Provide the (X, Y) coordinate of the cell's center where the given text is located.  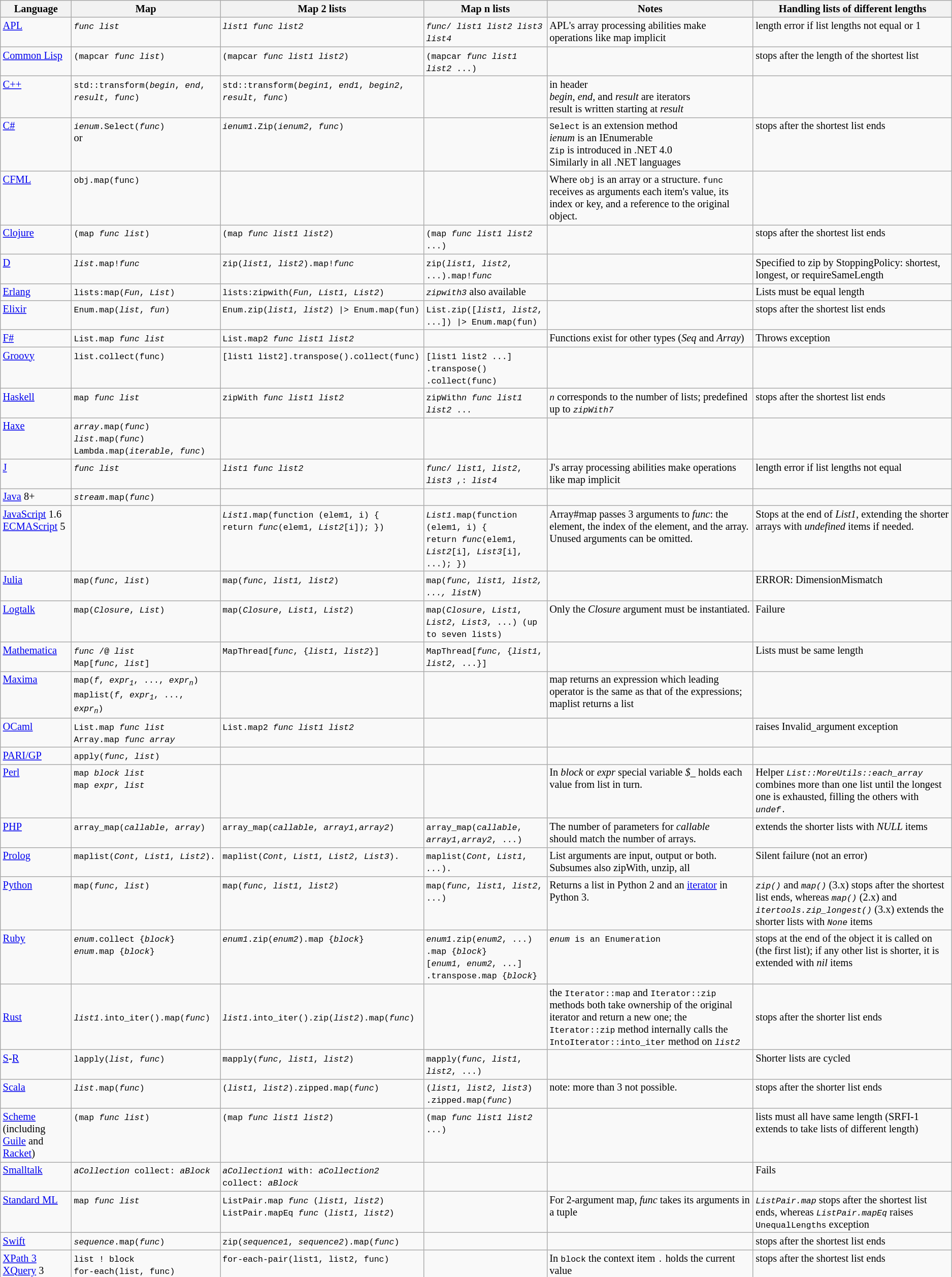
PHP (36, 833)
C# (36, 144)
Notes (650, 9)
S-R (36, 1064)
map(func, list1, list2, ..., listN) (485, 586)
Smalltalk (36, 1176)
list.map!func (146, 269)
(list1, list2, list3).zipped.map(func) (485, 1094)
Python (36, 903)
List1.map(function (elem1, i) { return func(elem1, List2[i], List3[i], ...); }) (485, 538)
enum.collect {block} enum.map {block} (146, 957)
ListPair.map stops after the shortest list ends, whereas ListPair.mapEq raises UnequalLengths exception (852, 1212)
maplist(Cont, List1, ...). (485, 862)
ienum.Select(func)or (146, 144)
Functions exist for other types (Seq and Array) (650, 338)
Map (146, 9)
D (36, 269)
map(Closure, List1, List2) (322, 621)
length error if list lengths not equal (852, 474)
List.map func list Array.map func array (146, 732)
Clojure (36, 239)
Lists must be equal length (852, 292)
func/ list1, list2, list3 ,: list4 (485, 474)
Scala (36, 1094)
extends the shorter lists with NULL items (852, 833)
array_map(callable, array1,array2) (322, 833)
(mapcar func list) (146, 61)
APL's array processing abilities make operations like map implicit (650, 32)
MapThread[func, {list1, list2, ...}] (485, 657)
Groovy (36, 368)
Erlang (36, 292)
enum1.zip(enum2).map {block} (322, 957)
zip(sequence1, sequence2).map(func) (322, 1241)
Fails (852, 1176)
(mapcar func list1 list2 ...) (485, 61)
Scheme (including Guile and Racket) (36, 1135)
list1.into_iter().map(func) (146, 1017)
enum is an Enumeration (650, 957)
length error if list lengths not equal or 1 (852, 32)
Enum.map(list, fun) (146, 315)
The number of parameters for callableshould match the number of arrays. (650, 833)
stream.map(func) (146, 497)
Enum.zip(list1, list2) |> Enum.map(fun) (322, 315)
CFML (36, 198)
func /@ list Map[func, list] (146, 657)
Map n lists (485, 9)
Julia (36, 586)
stops at the end of the object it is called on (the first list); if any other list is shorter, it is extended with nil items (852, 957)
map(Closure, List1, List2, List3, ...) (up to seven lists) (485, 621)
List.map func list (146, 338)
list.collect(func) (146, 368)
Array#map passes 3 arguments to func: the element, the index of the element, and the array. Unused arguments can be omitted. (650, 538)
std::transform(begin, end, result, func) (146, 97)
lapply(list, func) (146, 1064)
note: more than 3 not possible. (650, 1094)
lists must all have same length (SRFI-1 extends to take lists of different length) (852, 1135)
lists:map(Fun, List) (146, 292)
List1.map(function (elem1, i) { return func(elem1, List2[i]); }) (322, 538)
Standard ML (36, 1212)
map(func, list1, list2, ...) (485, 903)
zip(list1, list2, ...).map!func (485, 269)
mapply(func, list1, list2, ...) (485, 1064)
J (36, 474)
Map 2 lists (322, 9)
MapThread[func, {list1, list2}] (322, 657)
list.map(func) (146, 1094)
in header begin, end, and result are iterators result is written starting at result (650, 97)
Shorter lists are cycled (852, 1064)
maplist(Cont, List1, List2, List3). (322, 862)
enum1.zip(enum2, ...).map {block} [enum1, enum2, ...].transpose.map {block} (485, 957)
maplist(Cont, List1, List2). (146, 862)
Prolog (36, 862)
Elixir (36, 315)
ienum1.Zip(ienum2, func) (322, 144)
array.map(func)list.map(func)Lambda.map(iterable, func) (146, 438)
map returns an expression which leading operator is the same as that of the expressions;maplist returns a list (650, 694)
Throws exception (852, 338)
zip(list1, list2).map!func (322, 269)
(list1, list2).zipped.map(func) (322, 1094)
Ruby (36, 957)
Helper List::MoreUtils::each_array combines more than one list until the longest one is exhausted, filling the others with undef. (852, 791)
APL (36, 32)
mapply(func, list1, list2) (322, 1064)
In block or expr special variable $_ holds each value from list in turn. (650, 791)
map(Closure, List) (146, 621)
Specified to zip by StoppingPolicy: shortest, longest, or requireSameLength (852, 269)
[list1 list2 ...].transpose().collect(func) (485, 368)
PARI/GP (36, 756)
List arguments are input, output or both. Subsumes also zipWith, unzip, all (650, 862)
J's array processing abilities make operations like map implicit (650, 474)
F# (36, 338)
aCollection1 with: aCollection2 collect: aBlock (322, 1176)
Java 8+ (36, 497)
OCaml (36, 732)
Lists must be same length (852, 657)
Maxima (36, 694)
map block list map expr, list (146, 791)
apply(func, list) (146, 756)
Silent failure (not an error) (852, 862)
JavaScript 1.6ECMAScript 5 (36, 538)
Handling lists of different lengths (852, 9)
zipWithn func list1 list2 ... (485, 403)
func/ list1 list2 list3 list4 (485, 32)
[list1 list2].transpose().collect(func) (322, 368)
Where obj is an array or a structure. func receives as arguments each item's value, its index or key, and a reference to the original object. (650, 198)
C++ (36, 97)
Mathematica (36, 657)
std::transform(begin1, end1, begin2, result, func) (322, 97)
ListPair.map func (list1, list2) ListPair.mapEq func (list1, list2) (322, 1212)
ERROR: DimensionMismatch (852, 586)
Returns a list in Python 2 and an iterator in Python 3. (650, 903)
n corresponds to the number of lists; predefined up to zipWith7 (650, 403)
list1.into_iter().zip(list2).map(func) (322, 1017)
Rust (36, 1017)
array_map(callable, array1,array2, ...) (485, 833)
map(f, expr1, ..., exprn)maplist(f, expr1, ..., exprn) (146, 694)
obj.map(func) (146, 198)
Haskell (36, 403)
Failure (852, 621)
Select is an extension method ienum is an IEnumerableZip is introduced in .NET 4.0Similarly in all .NET languages (650, 144)
stops after the length of the shortest list (852, 61)
Haxe (36, 438)
Perl (36, 791)
array_map(callable, array) (146, 833)
Stops at the end of List1, extending the shorter arrays with undefined items if needed. (852, 538)
zipWith func list1 list2 (322, 403)
sequence.map(func) (146, 1241)
aCollection collect: aBlock (146, 1176)
List.zip([list1, list2, ...]) |> Enum.map(fun) (485, 315)
Logtalk (36, 621)
raises Invalid_argument exception (852, 732)
(mapcar func list1 list2) (322, 61)
Common Lisp (36, 61)
Only the Closure argument must be instantiated. (650, 621)
lists:zipwith(Fun, List1, List2) (322, 292)
zipwith3 also available (485, 292)
Language (36, 9)
For 2-argument map, func takes its arguments in a tuple (650, 1212)
Swift (36, 1241)
